Output the [x, y] coordinate of the center of the cell containing the given text.  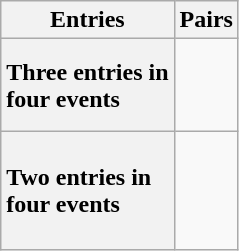
Three entries infour events [88, 85]
Pairs [206, 20]
Entries [88, 20]
Two entries infour events [88, 190]
